For the text-containing cell, return its midpoint in (X, Y) coordinate format. 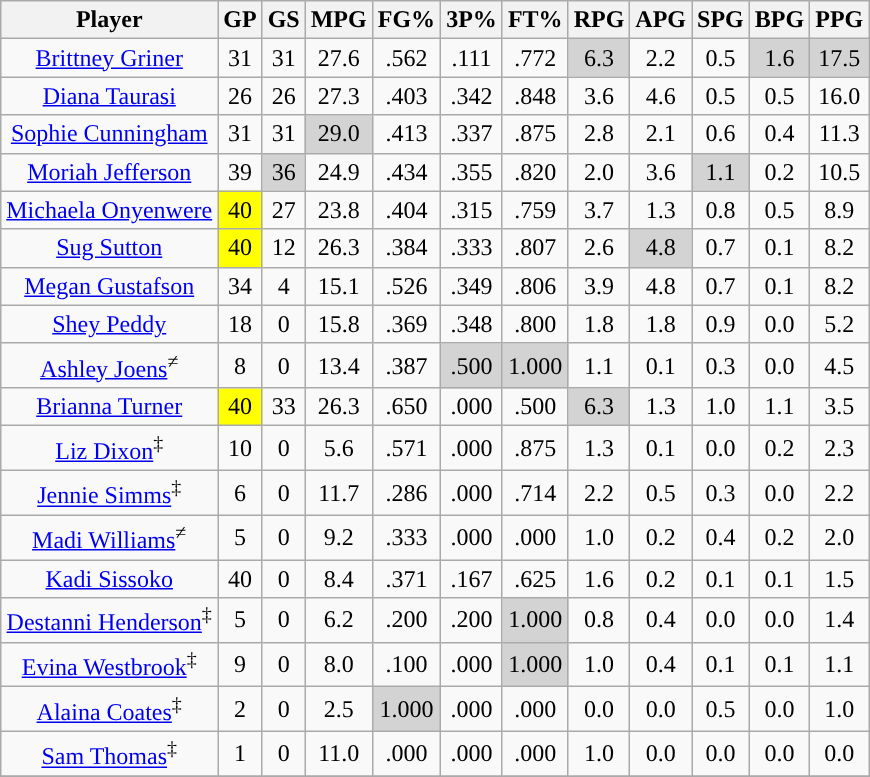
12 (284, 248)
.167 (472, 579)
.526 (406, 286)
8.0 (338, 664)
.848 (535, 96)
GP (240, 20)
Ashley Joens≠ (110, 366)
GS (284, 20)
13.4 (338, 366)
34 (240, 286)
BPG (779, 20)
.404 (406, 210)
APG (661, 20)
6 (240, 492)
1 (240, 754)
Megan Gustafson (110, 286)
11.7 (338, 492)
8.4 (338, 579)
Jennie Simms‡ (110, 492)
3P% (472, 20)
2.5 (338, 710)
36 (284, 172)
.820 (535, 172)
1.5 (840, 579)
10 (240, 448)
11.0 (338, 754)
Madi Williams≠ (110, 538)
.759 (535, 210)
27.6 (338, 58)
.413 (406, 134)
23.8 (338, 210)
Michaela Onyenwere (110, 210)
.800 (535, 324)
Sophie Cunningham (110, 134)
0.9 (721, 324)
.772 (535, 58)
8 (240, 366)
.807 (535, 248)
Brianna Turner (110, 407)
Kadi Sissoko (110, 579)
.342 (472, 96)
9.2 (338, 538)
.286 (406, 492)
15.1 (338, 286)
.571 (406, 448)
9 (240, 664)
.650 (406, 407)
2 (240, 710)
5.6 (338, 448)
Diana Taurasi (110, 96)
2.3 (840, 448)
Moriah Jefferson (110, 172)
4 (284, 286)
.371 (406, 579)
33 (284, 407)
PPG (840, 20)
FT% (535, 20)
.434 (406, 172)
Sug Sutton (110, 248)
.384 (406, 248)
1.4 (840, 620)
.315 (472, 210)
MPG (338, 20)
.111 (472, 58)
10.5 (840, 172)
FG% (406, 20)
Liz Dixon‡ (110, 448)
Shey Peddy (110, 324)
24.9 (338, 172)
29.0 (338, 134)
18 (240, 324)
4.5 (840, 366)
.337 (472, 134)
Sam Thomas‡ (110, 754)
.562 (406, 58)
.355 (472, 172)
.369 (406, 324)
.714 (535, 492)
11.3 (840, 134)
5.2 (840, 324)
SPG (721, 20)
2.6 (599, 248)
27 (284, 210)
2.1 (661, 134)
.100 (406, 664)
0.6 (721, 134)
17.5 (840, 58)
6.2 (338, 620)
Evina Westbrook‡ (110, 664)
27.3 (338, 96)
3.7 (599, 210)
.625 (535, 579)
2.8 (599, 134)
8.9 (840, 210)
16.0 (840, 96)
Alaina Coates‡ (110, 710)
Player (110, 20)
Brittney Griner (110, 58)
.387 (406, 366)
3.5 (840, 407)
.348 (472, 324)
RPG (599, 20)
.403 (406, 96)
.349 (472, 286)
3.9 (599, 286)
Destanni Henderson‡ (110, 620)
.806 (535, 286)
39 (240, 172)
4.6 (661, 96)
15.8 (338, 324)
